Output the [X, Y] coordinate of the center of the cell containing the given text.  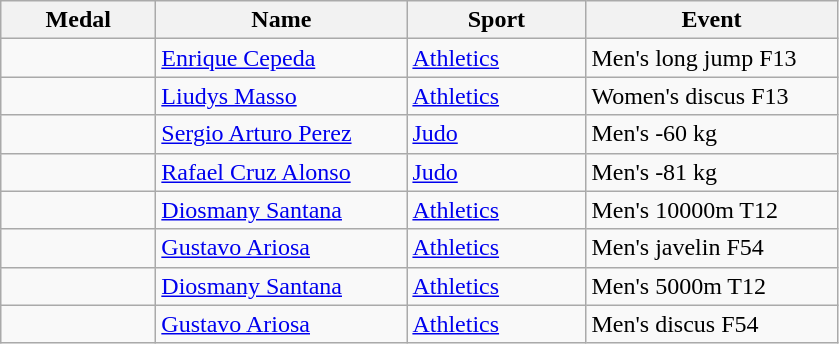
Sergio Arturo Perez [282, 134]
Men's -81 kg [712, 172]
Men's javelin F54 [712, 248]
Rafael Cruz Alonso [282, 172]
Name [282, 20]
Men's discus F54 [712, 324]
Men's -60 kg [712, 134]
Event [712, 20]
Men's long jump F13 [712, 58]
Medal [78, 20]
Men's 5000m T12 [712, 286]
Liudys Masso [282, 96]
Sport [496, 20]
Enrique Cepeda [282, 58]
Men's 10000m T12 [712, 210]
Women's discus F13 [712, 96]
